Detect which cell encompasses the target text, then output its [X, Y] center coordinate. 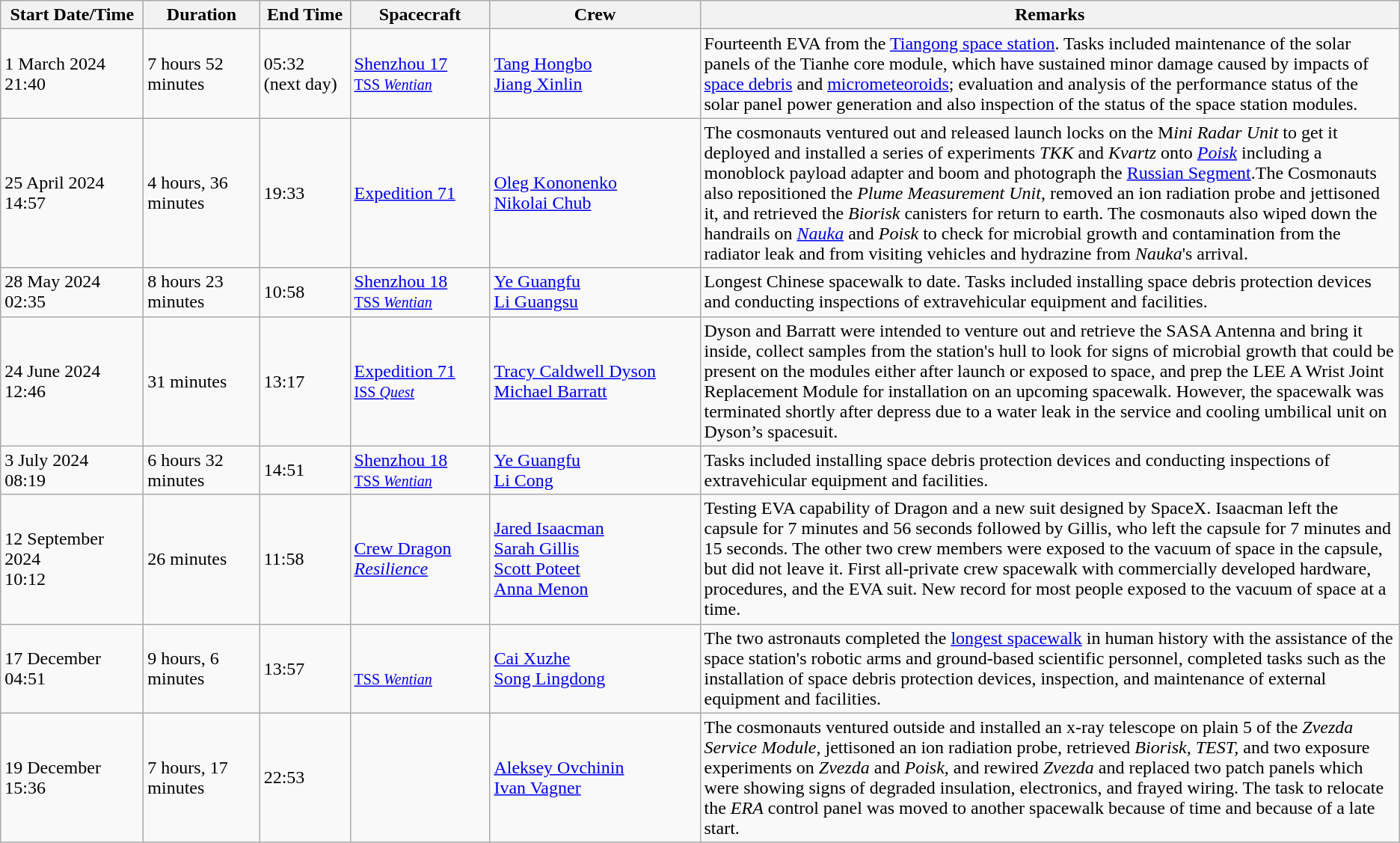
19 December15:36 [72, 778]
7 hours 52 minutes [202, 73]
7 hours, 17 minutes [202, 778]
26 minutes [202, 560]
End Time [305, 15]
31 minutes [202, 381]
Expedition 71ISS Quest [420, 381]
05:32 (next day) [305, 73]
Start Date/Time [72, 15]
Remarks [1050, 15]
Ye Guangfu Li Guangsu [595, 292]
Crew Dragon Resilience [420, 560]
Tang Hongbo Jiang Xinlin [595, 73]
Aleksey Ovchinin Ivan Vagner [595, 778]
6 hours 32 minutes [202, 470]
10:58 [305, 292]
Crew [595, 15]
Expedition 71 [420, 193]
4 hours, 36 minutes [202, 193]
14:51 [305, 470]
TSS Wentian [420, 669]
25 April 202414:57 [72, 193]
Shenzhou 17TSS Wentian [420, 73]
Tasks included installing space debris protection devices and conducting inspections of extravehicular equipment and facilities. [1050, 470]
19:33 [305, 193]
Jared Isaacman Sarah Gillis Scott Poteet Anna Menon [595, 560]
3 July 202408:19 [72, 470]
Ye Guangfu Li Cong [595, 470]
8 hours 23 minutes [202, 292]
13:17 [305, 381]
12 September 202410:12 [72, 560]
Duration [202, 15]
Oleg Kononenko Nikolai Chub [595, 193]
11:58 [305, 560]
28 May 202402:35 [72, 292]
17 December04:51 [72, 669]
22:53 [305, 778]
24 June 2024 12:46 [72, 381]
Tracy Caldwell Dyson Michael Barratt [595, 381]
1 March 202421:40 [72, 73]
9 hours, 6 minutes [202, 669]
13:57 [305, 669]
Cai Xuzhe Song Lingdong [595, 669]
Spacecraft [420, 15]
